For the text-containing cell, return its midpoint in (x, y) coordinate format. 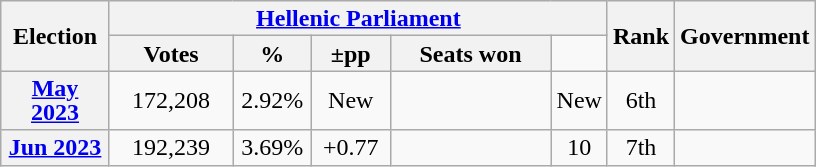
2.92% (272, 100)
% (272, 54)
172,208 (171, 100)
Hellenic Parliament (358, 18)
Rank (640, 36)
May 2023 (56, 100)
±pp (350, 54)
3.69% (272, 148)
Election (56, 36)
+0.77 (350, 148)
6th (640, 100)
Seats won (470, 54)
Votes (171, 54)
192,239 (171, 148)
7th (640, 148)
Jun 2023 (56, 148)
Government (745, 36)
10 (579, 148)
